From the cell containing the given text, extract its center point as [X, Y] coordinate. 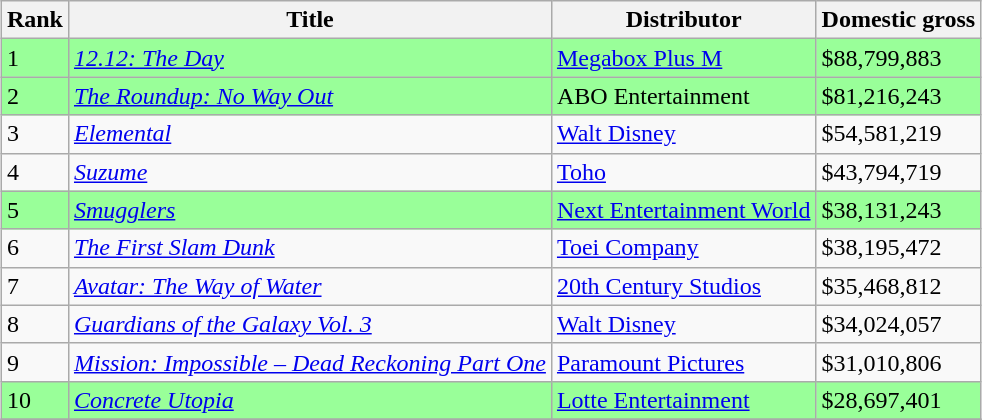
$88,799,883 [898, 58]
$54,581,219 [898, 134]
Toho [684, 172]
Concrete Utopia [310, 400]
Next Entertainment World [684, 210]
Avatar: The Way of Water [310, 286]
5 [34, 210]
10 [34, 400]
Suzume [310, 172]
Elemental [310, 134]
12.12: The Day [310, 58]
$81,216,243 [898, 96]
The First Slam Dunk [310, 248]
The Roundup: No Way Out [310, 96]
Smugglers [310, 210]
6 [34, 248]
Mission: Impossible – Dead Reckoning Part One [310, 362]
9 [34, 362]
7 [34, 286]
Distributor [684, 20]
Lotte Entertainment [684, 400]
4 [34, 172]
3 [34, 134]
Rank [34, 20]
Paramount Pictures [684, 362]
Megabox Plus M [684, 58]
Title [310, 20]
$28,697,401 [898, 400]
$43,794,719 [898, 172]
Toei Company [684, 248]
1 [34, 58]
$38,195,472 [898, 248]
8 [34, 324]
Guardians of the Galaxy Vol. 3 [310, 324]
$34,024,057 [898, 324]
Domestic gross [898, 20]
$31,010,806 [898, 362]
$38,131,243 [898, 210]
2 [34, 96]
20th Century Studios [684, 286]
$35,468,812 [898, 286]
ABO Entertainment [684, 96]
